Locate the cell with the specified text and output its [x, y] center coordinate. 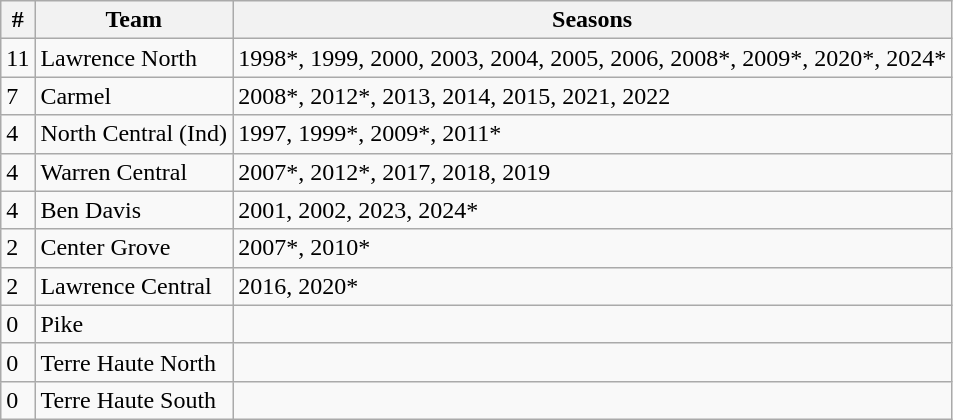
Terre Haute South [134, 400]
Seasons [592, 20]
Warren Central [134, 172]
1998*, 1999, 2000, 2003, 2004, 2005, 2006, 2008*, 2009*, 2020*, 2024* [592, 58]
2007*, 2010* [592, 248]
Lawrence Central [134, 286]
2008*, 2012*, 2013, 2014, 2015, 2021, 2022 [592, 96]
# [18, 20]
Terre Haute North [134, 362]
2001, 2002, 2023, 2024* [592, 210]
7 [18, 96]
Ben Davis [134, 210]
North Central (Ind) [134, 134]
Lawrence North [134, 58]
Team [134, 20]
1997, 1999*, 2009*, 2011* [592, 134]
2007*, 2012*, 2017, 2018, 2019 [592, 172]
11 [18, 58]
2016, 2020* [592, 286]
Pike [134, 324]
Carmel [134, 96]
Center Grove [134, 248]
